Pinpoint the cell where the given text exists, returning its [x, y] midpoint coordinate. 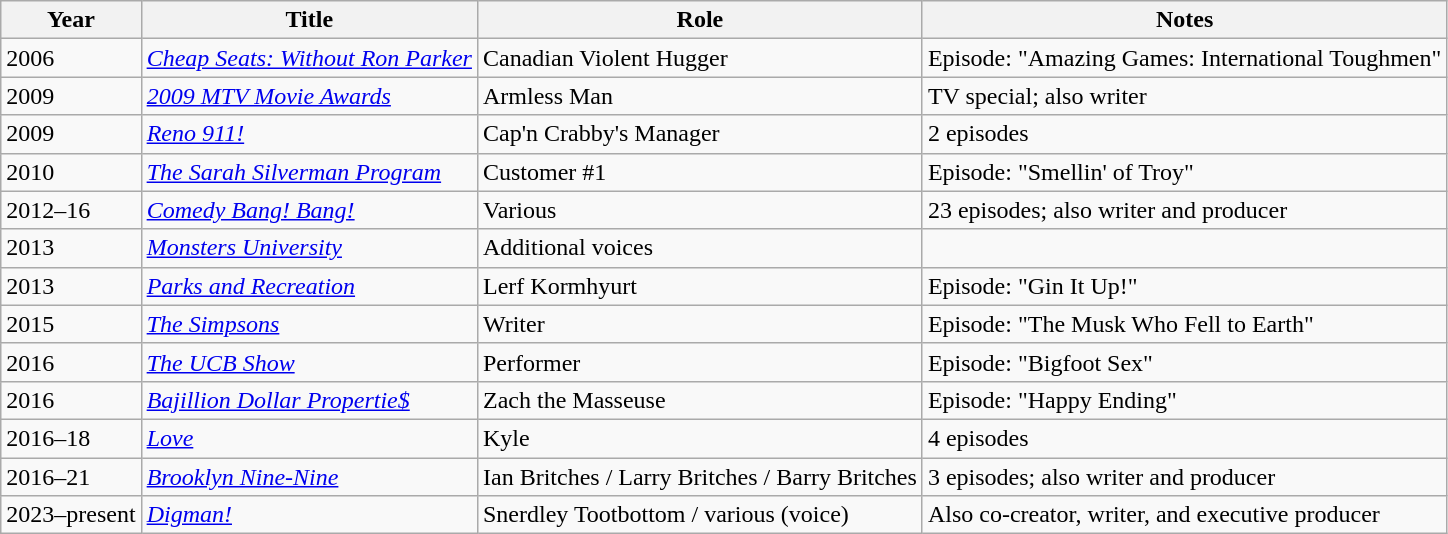
2006 [71, 58]
Ian Britches / Larry Britches / Barry Britches [700, 477]
Snerdley Tootbottom / various (voice) [700, 515]
The UCB Show [309, 362]
3 episodes; also writer and producer [1184, 477]
Love [309, 438]
Armless Man [700, 96]
2012–16 [71, 210]
2 episodes [1184, 134]
Parks and Recreation [309, 286]
4 episodes [1184, 438]
2023–present [71, 515]
Cheap Seats: Without Ron Parker [309, 58]
Title [309, 20]
Lerf Kormhyurt [700, 286]
Notes [1184, 20]
Comedy Bang! Bang! [309, 210]
Cap'n Crabby's Manager [700, 134]
Additional voices [700, 248]
Episode: "Smellin' of Troy" [1184, 172]
Digman! [309, 515]
23 episodes; also writer and producer [1184, 210]
The Sarah Silverman Program [309, 172]
Monsters University [309, 248]
Bajillion Dollar Propertie$ [309, 400]
Episode: "Gin It Up!" [1184, 286]
Canadian Violent Hugger [700, 58]
The Simpsons [309, 324]
Year [71, 20]
Writer [700, 324]
2016–18 [71, 438]
Kyle [700, 438]
Episode: "Bigfoot Sex" [1184, 362]
Role [700, 20]
Episode: "Amazing Games: International Toughmen" [1184, 58]
Also co-creator, writer, and executive producer [1184, 515]
Performer [700, 362]
2016–21 [71, 477]
Episode: "Happy Ending" [1184, 400]
Brooklyn Nine-Nine [309, 477]
Various [700, 210]
Zach the Masseuse [700, 400]
TV special; also writer [1184, 96]
Customer #1 [700, 172]
2015 [71, 324]
Episode: "The Musk Who Fell to Earth" [1184, 324]
Reno 911! [309, 134]
2010 [71, 172]
2009 MTV Movie Awards [309, 96]
